Identify which cell holds the provided text, then report its [x, y] central coordinate. 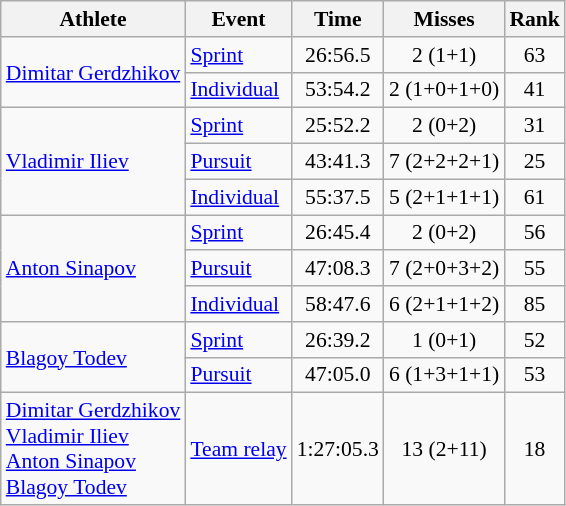
26:56.5 [338, 55]
6 (2+1+1+2) [444, 304]
1:27:05.3 [338, 449]
55 [534, 269]
Event [238, 19]
25:52.2 [338, 126]
Time [338, 19]
52 [534, 340]
47:08.3 [338, 269]
Blagoy Todev [94, 358]
18 [534, 449]
2 (1+0+1+0) [444, 90]
7 (2+2+2+1) [444, 162]
31 [534, 126]
25 [534, 162]
63 [534, 55]
7 (2+0+3+2) [444, 269]
13 (2+11) [444, 449]
58:47.6 [338, 304]
5 (2+1+1+1) [444, 197]
43:41.3 [338, 162]
Dimitar Gerdzhikov [94, 72]
26:45.4 [338, 233]
85 [534, 304]
26:39.2 [338, 340]
47:05.0 [338, 375]
2 (1+1) [444, 55]
53 [534, 375]
Anton Sinapov [94, 268]
6 (1+3+1+1) [444, 375]
61 [534, 197]
Misses [444, 19]
56 [534, 233]
Vladimir Iliev [94, 162]
Rank [534, 19]
Team relay [238, 449]
55:37.5 [338, 197]
Dimitar GerdzhikovVladimir IlievAnton SinapovBlagoy Todev [94, 449]
Athlete [94, 19]
41 [534, 90]
53:54.2 [338, 90]
1 (0+1) [444, 340]
